For the text-containing cell, return its midpoint in [x, y] coordinate format. 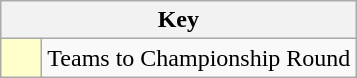
Key [178, 20]
Teams to Championship Round [199, 58]
